Determine the (X, Y) coordinate at the center of the cell enclosing the given text.  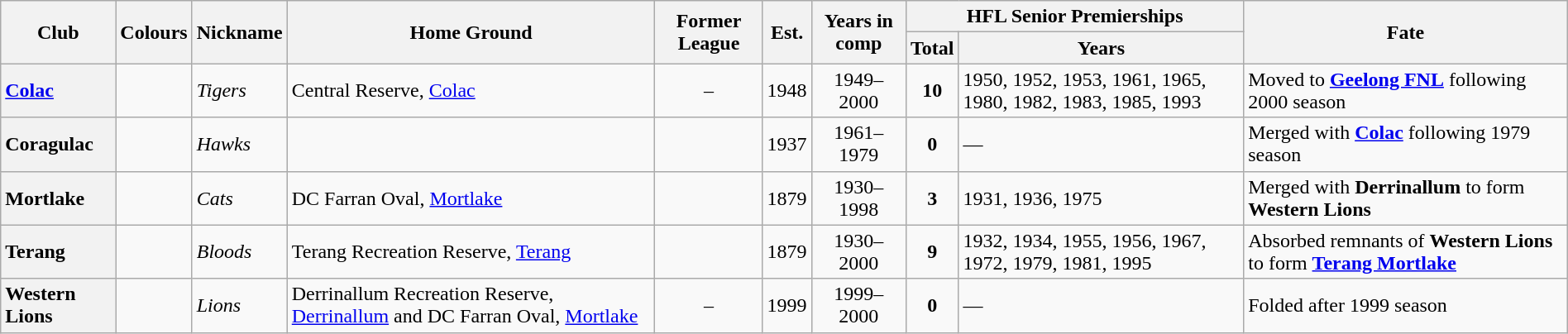
HFL Senior Premierships (1074, 17)
Terang (58, 251)
Absorbed remnants of Western Lions to form Terang Mortlake (1406, 251)
Lions (240, 306)
Hawks (240, 144)
Terang Recreation Reserve, Terang (471, 251)
Club (58, 32)
Nickname (240, 32)
Colac (58, 91)
1930–2000 (858, 251)
Tigers (240, 91)
Mortlake (58, 198)
1950, 1952, 1953, 1961, 1965, 1980, 1982, 1983, 1985, 1993 (1102, 91)
1930–1998 (858, 198)
DC Farran Oval, Mortlake (471, 198)
Years (1102, 48)
1931, 1936, 1975 (1102, 198)
1999 (787, 306)
1948 (787, 91)
1932, 1934, 1955, 1956, 1967, 1972, 1979, 1981, 1995 (1102, 251)
9 (932, 251)
Years in comp (858, 32)
Coragulac (58, 144)
Colours (154, 32)
Cats (240, 198)
Merged with Derrinallum to form Western Lions (1406, 198)
Home Ground (471, 32)
1937 (787, 144)
Est. (787, 32)
1949–2000 (858, 91)
Total (932, 48)
Western Lions (58, 306)
3 (932, 198)
1999–2000 (858, 306)
1961–1979 (858, 144)
Bloods (240, 251)
Derrinallum Recreation Reserve, Derrinallum and DC Farran Oval, Mortlake (471, 306)
Central Reserve, Colac (471, 91)
Former League (709, 32)
Fate (1406, 32)
Moved to Geelong FNL following 2000 season (1406, 91)
Folded after 1999 season (1406, 306)
Merged with Colac following 1979 season (1406, 144)
10 (932, 91)
